Search for the cell housing the specified text and yield its [X, Y] center coordinate. 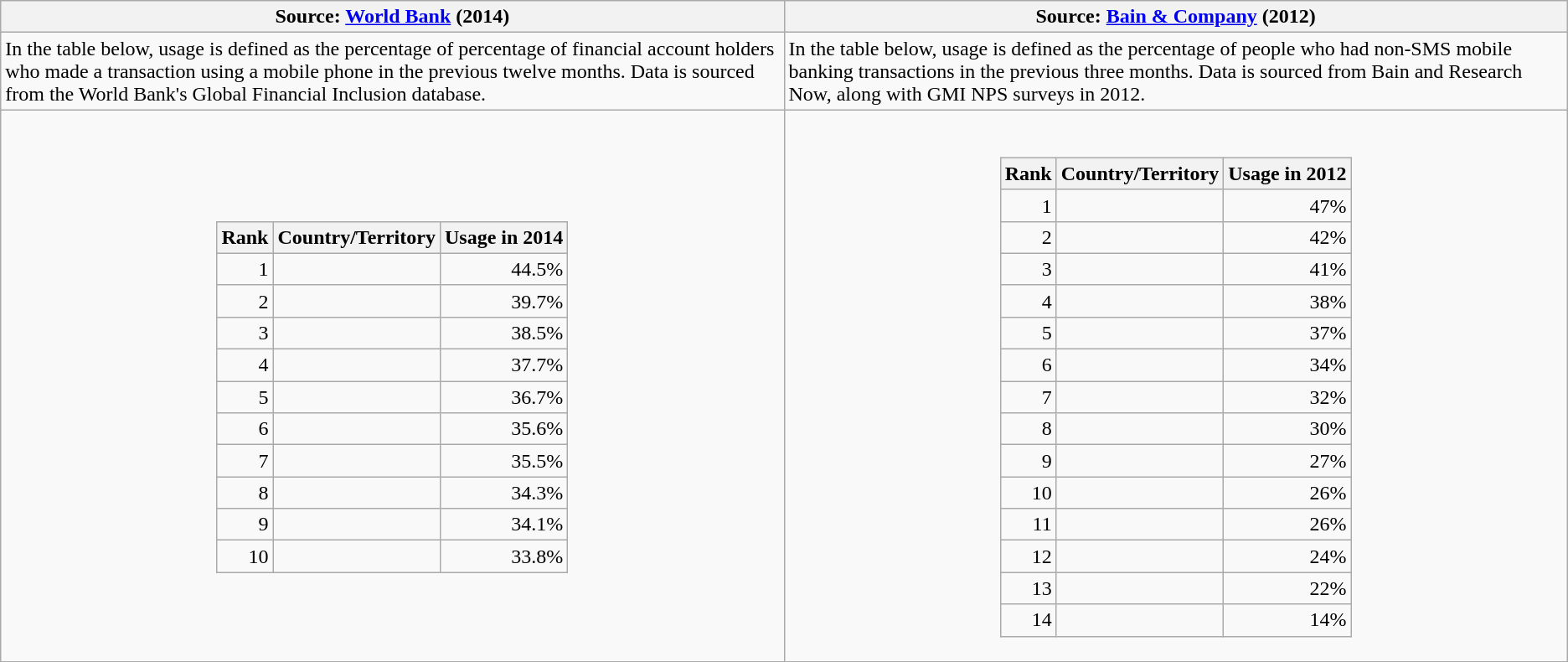
11 [1029, 525]
Source: World Bank (2014) [392, 17]
42% [1287, 237]
39.7% [503, 301]
38.5% [503, 333]
32% [1287, 397]
14 [1029, 620]
Usage in 2014 [503, 237]
38% [1287, 301]
34.1% [503, 525]
Usage in 2012 [1287, 173]
33.8% [503, 556]
44.5% [503, 269]
12 [1029, 556]
41% [1287, 269]
27% [1287, 461]
34.3% [503, 493]
14% [1287, 620]
36.7% [503, 397]
22% [1287, 588]
34% [1287, 365]
47% [1287, 205]
Source: Bain & Company (2012) [1176, 17]
Rank Country/Territory Usage in 2012 1 47% 2 42% 3 41% 4 38% 5 37% 6 34% 7 32% 8 30% 9 27% 10 26% 11 26% 12 24% 13 22% 14 14% [1176, 385]
35.6% [503, 429]
30% [1287, 429]
13 [1029, 588]
37% [1287, 333]
35.5% [503, 461]
37.7% [503, 365]
Rank Country/Territory Usage in 2014 1 44.5% 2 39.7% 3 38.5% 4 37.7% 5 36.7% 6 35.6% 7 35.5% 8 34.3% 9 34.1% 10 33.8% [392, 385]
24% [1287, 556]
